Return the (X, Y) coordinate for the center point of the cell that contains the specified text.  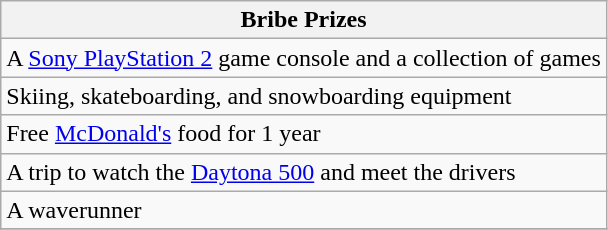
A trip to watch the Daytona 500 and meet the drivers (304, 172)
Bribe Prizes (304, 20)
A Sony PlayStation 2 game console and a collection of games (304, 58)
Free McDonald's food for 1 year (304, 134)
Skiing, skateboarding, and snowboarding equipment (304, 96)
A waverunner (304, 210)
